Output the (X, Y) coordinate of the center of the cell containing the given text.  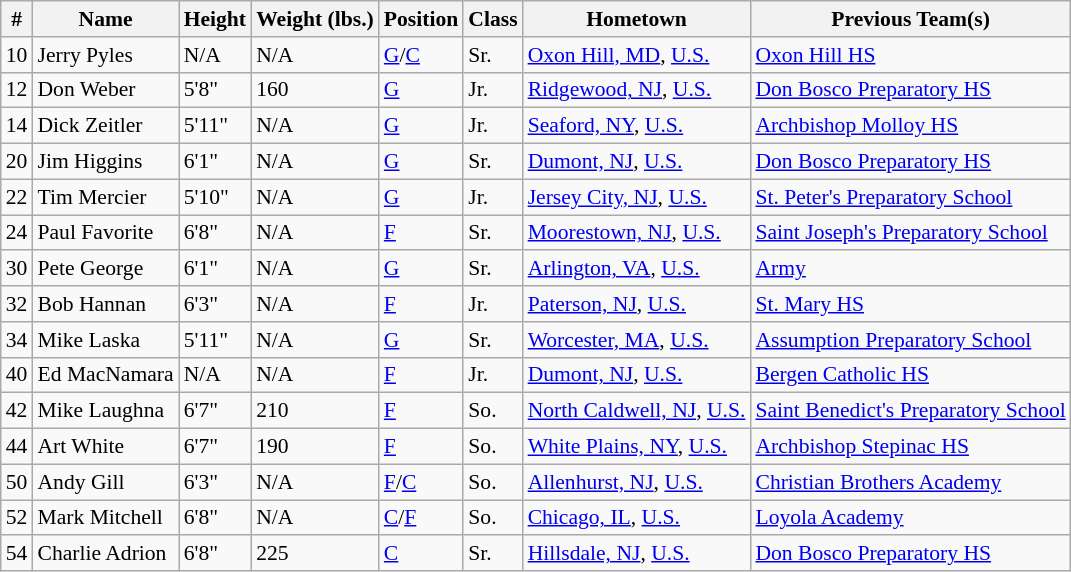
Hometown (637, 19)
Mike Laughna (105, 411)
Mark Mitchell (105, 518)
Name (105, 19)
Previous Team(s) (910, 19)
22 (17, 197)
Assumption Preparatory School (910, 340)
Class (492, 19)
40 (17, 375)
Seaford, NY, U.S. (637, 126)
C/F (421, 518)
54 (17, 554)
14 (17, 126)
Loyola Academy (910, 518)
Christian Brothers Academy (910, 482)
225 (315, 554)
St. Peter's Preparatory School (910, 197)
Allenhurst, NJ, U.S. (637, 482)
Hillsdale, NJ, U.S. (637, 554)
Archbishop Stepinac HS (910, 447)
White Plains, NY, U.S. (637, 447)
C (421, 554)
St. Mary HS (910, 304)
Saint Joseph's Preparatory School (910, 233)
Paterson, NJ, U.S. (637, 304)
Position (421, 19)
Saint Benedict's Preparatory School (910, 411)
Jim Higgins (105, 162)
Oxon Hill, MD, U.S. (637, 55)
10 (17, 55)
12 (17, 90)
Dick Zeitler (105, 126)
Height (215, 19)
Ed MacNamara (105, 375)
Charlie Adrion (105, 554)
52 (17, 518)
F/C (421, 482)
North Caldwell, NJ, U.S. (637, 411)
190 (315, 447)
Chicago, IL, U.S. (637, 518)
210 (315, 411)
32 (17, 304)
Jersey City, NJ, U.S. (637, 197)
20 (17, 162)
Tim Mercier (105, 197)
Bergen Catholic HS (910, 375)
Army (910, 269)
44 (17, 447)
Paul Favorite (105, 233)
Ridgewood, NJ, U.S. (637, 90)
Jerry Pyles (105, 55)
42 (17, 411)
Don Weber (105, 90)
50 (17, 482)
Oxon Hill HS (910, 55)
Andy Gill (105, 482)
Art White (105, 447)
30 (17, 269)
Archbishop Molloy HS (910, 126)
5'10" (215, 197)
Mike Laska (105, 340)
Bob Hannan (105, 304)
Weight (lbs.) (315, 19)
Pete George (105, 269)
# (17, 19)
Arlington, VA, U.S. (637, 269)
Moorestown, NJ, U.S. (637, 233)
34 (17, 340)
160 (315, 90)
G/C (421, 55)
Worcester, MA, U.S. (637, 340)
24 (17, 233)
5'8" (215, 90)
